For the text-containing cell, return its midpoint in (x, y) coordinate format. 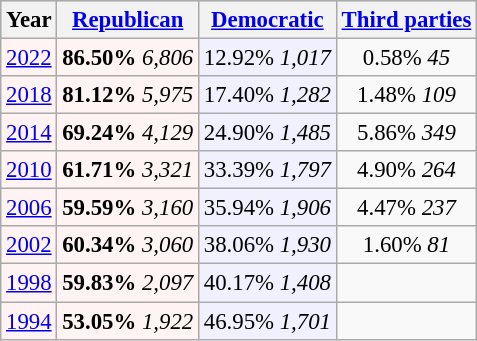
53.05% 1,922 (128, 321)
1998 (29, 283)
Republican (128, 20)
2010 (29, 170)
40.17% 1,408 (267, 283)
69.24% 4,129 (128, 133)
86.50% 6,806 (128, 58)
Year (29, 20)
5.86% 349 (406, 133)
60.34% 3,060 (128, 245)
1.48% 109 (406, 95)
59.83% 2,097 (128, 283)
0.58% 45 (406, 58)
1994 (29, 321)
38.06% 1,930 (267, 245)
2022 (29, 58)
2014 (29, 133)
46.95% 1,701 (267, 321)
35.94% 1,906 (267, 208)
Third parties (406, 20)
Democratic (267, 20)
33.39% 1,797 (267, 170)
61.71% 3,321 (128, 170)
24.90% 1,485 (267, 133)
2006 (29, 208)
17.40% 1,282 (267, 95)
1.60% 81 (406, 245)
81.12% 5,975 (128, 95)
4.90% 264 (406, 170)
2018 (29, 95)
12.92% 1,017 (267, 58)
2002 (29, 245)
59.59% 3,160 (128, 208)
4.47% 237 (406, 208)
